Identify which cell holds the provided text, then report its (x, y) central coordinate. 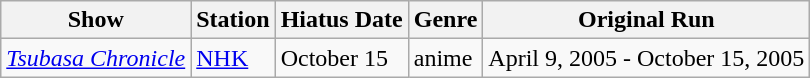
Station (233, 20)
NHK (233, 58)
Tsubasa Chronicle (96, 58)
Original Run (646, 20)
October 15 (342, 58)
Hiatus Date (342, 20)
Genre (446, 20)
Show (96, 20)
April 9, 2005 - October 15, 2005 (646, 58)
anime (446, 58)
